Identify which cell holds the provided text, then report its [X, Y] central coordinate. 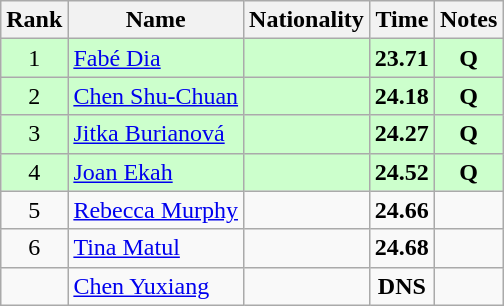
Nationality [307, 20]
Tina Matul [156, 248]
23.71 [402, 58]
4 [34, 172]
Chen Shu-Chuan [156, 96]
24.18 [402, 96]
Notes [468, 20]
6 [34, 248]
24.52 [402, 172]
Joan Ekah [156, 172]
Rebecca Murphy [156, 210]
3 [34, 134]
24.68 [402, 248]
1 [34, 58]
Name [156, 20]
24.66 [402, 210]
24.27 [402, 134]
5 [34, 210]
Rank [34, 20]
2 [34, 96]
Chen Yuxiang [156, 286]
Jitka Burianová [156, 134]
Time [402, 20]
DNS [402, 286]
Fabé Dia [156, 58]
